Output the (x, y) coordinate of the center of the cell containing the given text.  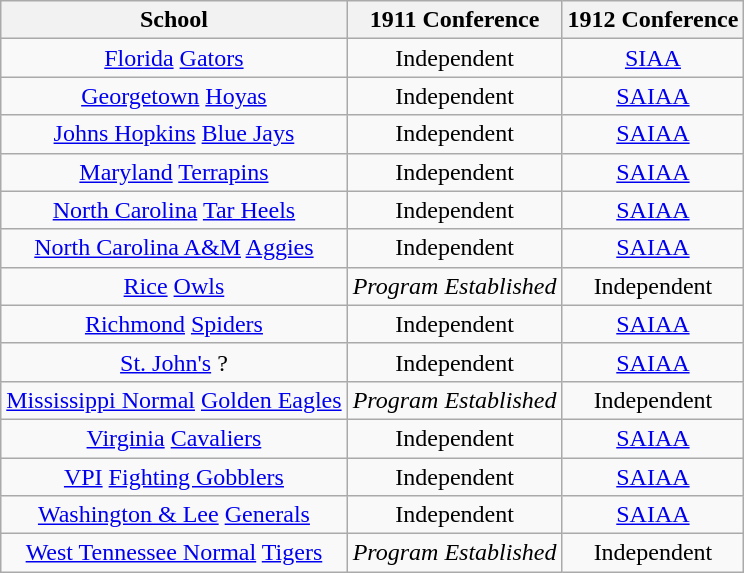
1912 Conference (653, 20)
Johns Hopkins Blue Jays (174, 134)
Richmond Spiders (174, 324)
VPI Fighting Gobblers (174, 477)
North Carolina A&M Aggies (174, 248)
Virginia Cavaliers (174, 438)
North Carolina Tar Heels (174, 210)
Mississippi Normal Golden Eagles (174, 400)
Maryland Terrapins (174, 172)
School (174, 20)
Florida Gators (174, 58)
Rice Owls (174, 286)
Georgetown Hoyas (174, 96)
1911 Conference (454, 20)
West Tennessee Normal Tigers (174, 553)
St. John's ? (174, 362)
Washington & Lee Generals (174, 515)
SIAA (653, 58)
